Find where the given text appears and provide that cell's center as (X, Y) coordinate. 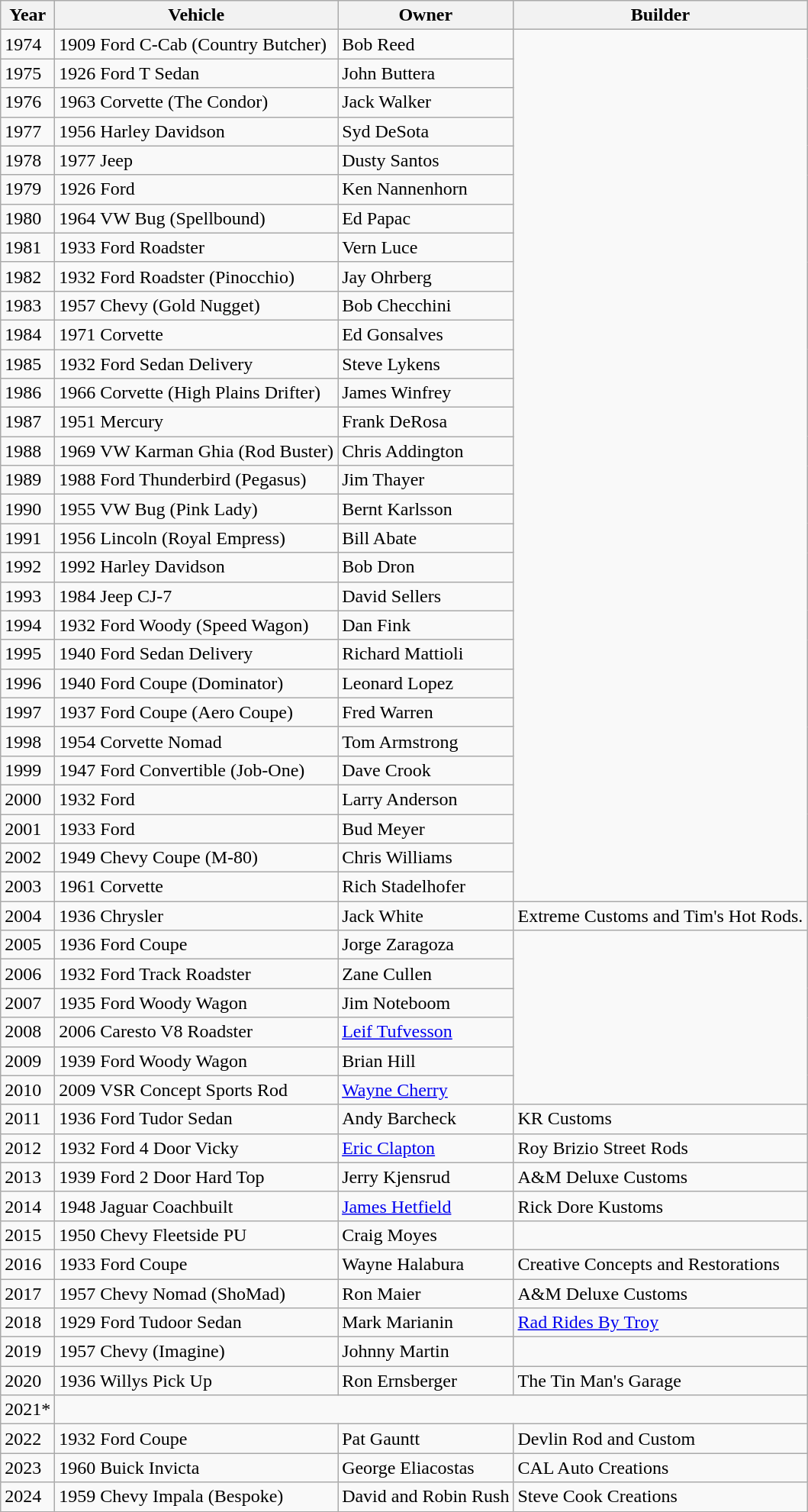
James Winfrey (426, 393)
Ron Maier (426, 1294)
1976 (27, 102)
2006 (27, 974)
1937 Ford Coupe (Aero Coupe) (197, 712)
1926 Ford T Sedan (197, 73)
2009 (27, 1061)
1933 Ford Roadster (197, 247)
Jim Noteboom (426, 1003)
Zane Cullen (426, 974)
Dusty Santos (426, 160)
2019 (27, 1352)
1956 Harley Davidson (197, 131)
2018 (27, 1323)
Chris Williams (426, 858)
1909 Ford C-Cab (Country Butcher) (197, 44)
1932 Ford Woody (Speed Wagon) (197, 625)
1966 Corvette (High Plains Drifter) (197, 393)
Jim Thayer (426, 480)
Richard Mattioli (426, 654)
Bob Reed (426, 44)
2016 (27, 1264)
2014 (27, 1206)
2012 (27, 1148)
Vehicle (197, 15)
1932 Ford Roadster (Pinocchio) (197, 276)
1961 Corvette (197, 887)
Bob Checchini (426, 305)
Johnny Martin (426, 1352)
Wayne Cherry (426, 1090)
Syd DeSota (426, 131)
2001 (27, 828)
1936 Willys Pick Up (197, 1381)
James Hetfield (426, 1206)
1935 Ford Woody Wagon (197, 1003)
1932 Ford 4 Door Vicky (197, 1148)
Jorge Zaragoza (426, 945)
1985 (27, 364)
2009 VSR Concept Sports Rod (197, 1090)
1950 Chevy Fleetside PU (197, 1235)
Rick Dore Kustoms (661, 1206)
Ed Gonsalves (426, 334)
1978 (27, 160)
Rich Stadelhofer (426, 887)
1936 Ford Coupe (197, 945)
Fred Warren (426, 712)
Dan Fink (426, 625)
Jack Walker (426, 102)
Ed Papac (426, 218)
Eric Clapton (426, 1148)
Leif Tufvesson (426, 1032)
Bernt Karlsson (426, 509)
Jack White (426, 916)
Vern Luce (426, 247)
Brian Hill (426, 1061)
1974 (27, 44)
2023 (27, 1468)
Roy Brizio Street Rods (661, 1148)
2017 (27, 1294)
1964 VW Bug (Spellbound) (197, 218)
1992 (27, 567)
Extreme Customs and Tim's Hot Rods. (661, 916)
Bob Dron (426, 567)
1979 (27, 189)
2002 (27, 858)
1957 Chevy Nomad (ShoMad) (197, 1294)
1932 Ford Sedan Delivery (197, 364)
Steve Lykens (426, 364)
1933 Ford (197, 828)
Devlin Rod and Custom (661, 1439)
1940 Ford Coupe (Dominator) (197, 683)
KR Customs (661, 1119)
1959 Chevy Impala (Bespoke) (197, 1497)
1939 Ford Woody Wagon (197, 1061)
1932 Ford (197, 799)
1996 (27, 683)
George Eliacostas (426, 1468)
2022 (27, 1439)
2011 (27, 1119)
Frank DeRosa (426, 422)
1980 (27, 218)
2020 (27, 1381)
Jay Ohrberg (426, 276)
1933 Ford Coupe (197, 1264)
Jerry Kjensrud (426, 1177)
1981 (27, 247)
1960 Buick Invicta (197, 1468)
1989 (27, 480)
1975 (27, 73)
1957 Chevy (Gold Nugget) (197, 305)
Craig Moyes (426, 1235)
1932 Ford Track Roadster (197, 974)
1936 Ford Tudor Sedan (197, 1119)
Larry Anderson (426, 799)
1963 Corvette (The Condor) (197, 102)
Owner (426, 15)
Chris Addington (426, 451)
1940 Ford Sedan Delivery (197, 654)
2003 (27, 887)
Leonard Lopez (426, 683)
1988 Ford Thunderbird (Pegasus) (197, 480)
John Buttera (426, 73)
Ron Ernsberger (426, 1381)
1984 (27, 334)
1977 (27, 131)
1954 Corvette Nomad (197, 741)
1926 Ford (197, 189)
1997 (27, 712)
Wayne Halabura (426, 1264)
1988 (27, 451)
1971 Corvette (197, 334)
1936 Chrysler (197, 916)
1948 Jaguar Coachbuilt (197, 1206)
1999 (27, 770)
2006 Caresto V8 Roadster (197, 1032)
1949 Chevy Coupe (M-80) (197, 858)
2005 (27, 945)
1986 (27, 393)
2000 (27, 799)
Bud Meyer (426, 828)
David and Robin Rush (426, 1497)
1984 Jeep CJ-7 (197, 596)
1955 VW Bug (Pink Lady) (197, 509)
Dave Crook (426, 770)
Mark Marianin (426, 1323)
Tom Armstrong (426, 741)
1939 Ford 2 Door Hard Top (197, 1177)
1956 Lincoln (Royal Empress) (197, 538)
1977 Jeep (197, 160)
2010 (27, 1090)
Pat Gauntt (426, 1439)
1991 (27, 538)
1947 Ford Convertible (Job-One) (197, 770)
1982 (27, 276)
1987 (27, 422)
Steve Cook Creations (661, 1497)
1957 Chevy (Imagine) (197, 1352)
1929 Ford Tudoor Sedan (197, 1323)
2015 (27, 1235)
David Sellers (426, 596)
1983 (27, 305)
1994 (27, 625)
1969 VW Karman Ghia (Rod Buster) (197, 451)
1995 (27, 654)
1951 Mercury (197, 422)
1990 (27, 509)
Bill Abate (426, 538)
1998 (27, 741)
Builder (661, 15)
The Tin Man's Garage (661, 1381)
1993 (27, 596)
Year (27, 15)
CAL Auto Creations (661, 1468)
1932 Ford Coupe (197, 1439)
Creative Concepts and Restorations (661, 1264)
Rad Rides By Troy (661, 1323)
Ken Nannenhorn (426, 189)
2004 (27, 916)
1992 Harley Davidson (197, 567)
2021* (27, 1410)
2013 (27, 1177)
2008 (27, 1032)
Andy Barcheck (426, 1119)
2024 (27, 1497)
2007 (27, 1003)
